Scan for the cell matching the given text and deliver its [X, Y] coordinate at center. 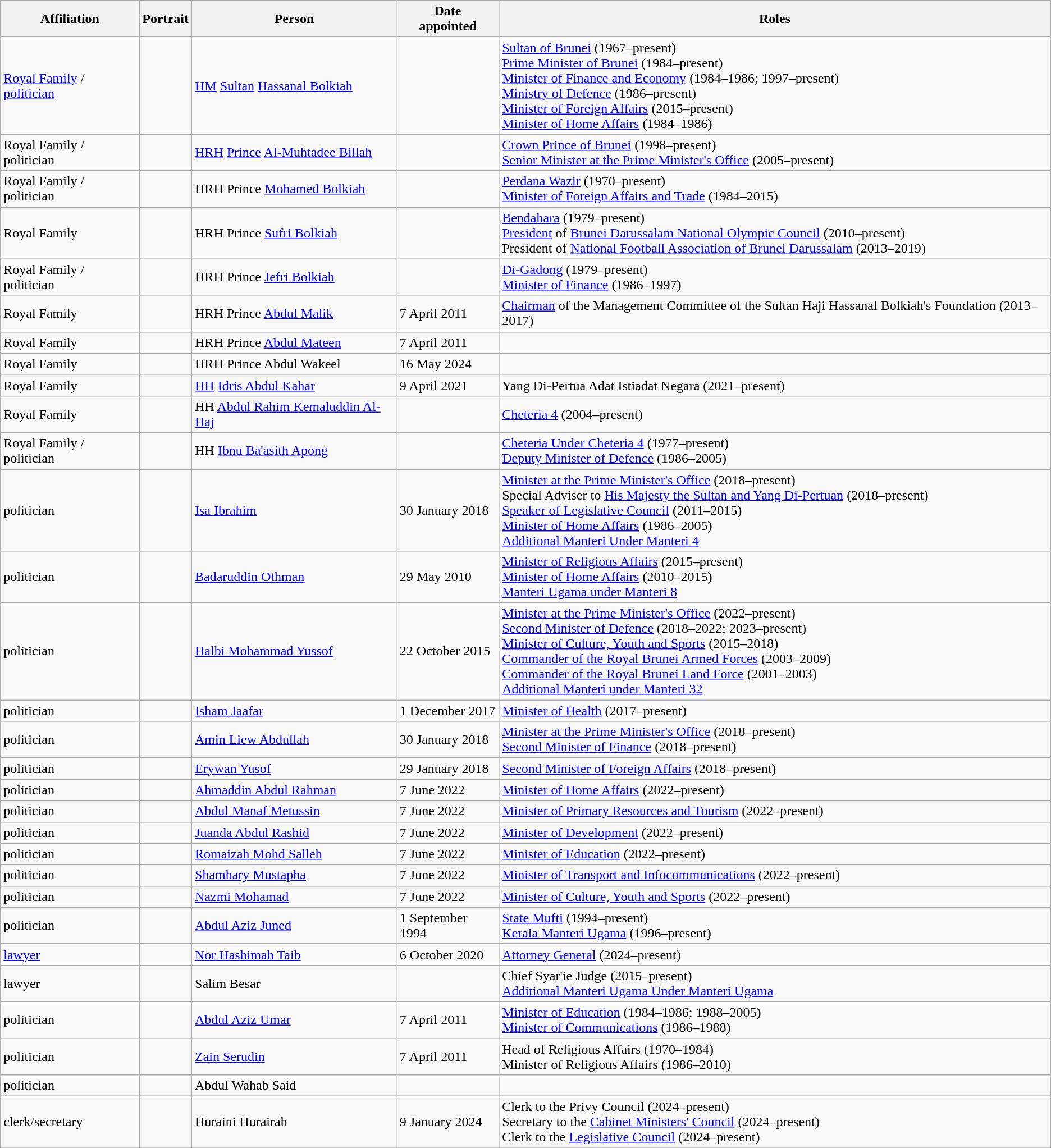
Amin Liew Abdullah [294, 740]
29 May 2010 [447, 577]
HH Idris Abdul Kahar [294, 385]
Second Minister of Foreign Affairs (2018–present) [775, 769]
Nor Hashimah Taib [294, 954]
Chairman of the Management Committee of the Sultan Haji Hassanal Bolkiah's Foundation (2013–2017) [775, 313]
Minister of Education (2022–present) [775, 854]
Minister at the Prime Minister's Office (2018–present)Second Minister of Finance (2018–present) [775, 740]
Minister of Culture, Youth and Sports (2022–present) [775, 897]
Di-Gadong (1979–present)Minister of Finance (1986–1997) [775, 277]
Perdana Wazir (1970–present)Minister of Foreign Affairs and Trade (1984–2015) [775, 189]
Erywan Yusof [294, 769]
Abdul Aziz Umar [294, 1019]
Chief Syar'ie Judge (2015–present)Additional Manteri Ugama Under Manteri Ugama [775, 984]
Minister of Education (1984–1986; 1988–2005)Minister of Communications (1986–1988) [775, 1019]
1 September 1994 [447, 925]
Isham Jaafar [294, 711]
Dateappointed [447, 19]
HH Abdul Rahim Kemaluddin Al-Haj [294, 414]
Minister of Home Affairs (2022–present) [775, 790]
Huraini Hurairah [294, 1122]
Minister of Transport and Infocommunications (2022–present) [775, 875]
Affiliation [70, 19]
6 October 2020 [447, 954]
29 January 2018 [447, 769]
1 December 2017 [447, 711]
Minister of Religious Affairs (2015–present)Minister of Home Affairs (2010–2015)Manteri Ugama under Manteri 8 [775, 577]
Roles [775, 19]
Abdul Aziz Juned [294, 925]
Salim Besar [294, 984]
Cheteria 4 (2004–present) [775, 414]
Zain Serudin [294, 1056]
HRH Prince Sufri Bolkiah [294, 233]
Minister of Development (2022–present) [775, 833]
Abdul Manaf Metussin [294, 811]
HH Ibnu Ba'asith Apong [294, 450]
Nazmi Mohamad [294, 897]
Head of Religious Affairs (1970–1984)Minister of Religious Affairs (1986–2010) [775, 1056]
HRH Prince Jefri Bolkiah [294, 277]
9 January 2024 [447, 1122]
Portrait [166, 19]
Isa Ibrahim [294, 510]
Badaruddin Othman [294, 577]
Crown Prince of Brunei (1998–present)Senior Minister at the Prime Minister's Office (2005–present) [775, 153]
Romaizah Mohd Salleh [294, 854]
Yang Di-Pertua Adat Istiadat Negara (2021–present) [775, 385]
Person [294, 19]
Juanda Abdul Rashid [294, 833]
Halbi Mohammad Yussof [294, 651]
Clerk to the Privy Council (2024–present)Secretary to the Cabinet Ministers' Council (2024–present)Clerk to the Legislative Council (2024–present) [775, 1122]
Ahmaddin Abdul Rahman [294, 790]
Abdul Wahab Said [294, 1086]
9 April 2021 [447, 385]
HRH Prince Abdul Mateen [294, 342]
16 May 2024 [447, 364]
HRH Prince Mohamed Bolkiah [294, 189]
HRH Prince Al-Muhtadee Billah [294, 153]
State Mufti (1994–present)Kerala Manteri Ugama (1996–present) [775, 925]
HRH Prince Abdul Wakeel [294, 364]
22 October 2015 [447, 651]
Attorney General (2024–present) [775, 954]
clerk/secretary [70, 1122]
Cheteria Under Cheteria 4 (1977–present)Deputy Minister of Defence (1986–2005) [775, 450]
HM Sultan Hassanal Bolkiah [294, 85]
Shamhary Mustapha [294, 875]
Minister of Health (2017–present) [775, 711]
HRH Prince Abdul Malik [294, 313]
Minister of Primary Resources and Tourism (2022–present) [775, 811]
